Locate the cell with the specified text and output its [x, y] center coordinate. 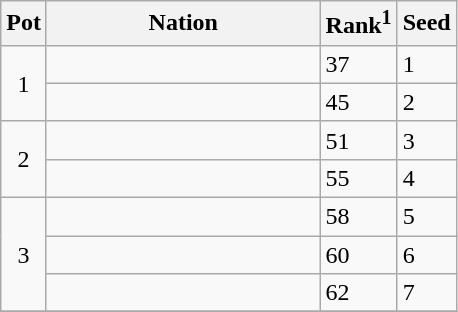
58 [358, 217]
Nation [183, 24]
4 [426, 178]
62 [358, 293]
Pot [24, 24]
60 [358, 255]
37 [358, 64]
Seed [426, 24]
55 [358, 178]
5 [426, 217]
7 [426, 293]
45 [358, 102]
Rank1 [358, 24]
51 [358, 140]
6 [426, 255]
